Determine the (x, y) coordinate at the center of the cell enclosing the given text.  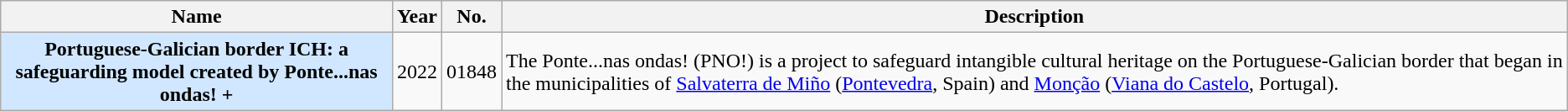
Year (417, 17)
No. (471, 17)
01848 (471, 71)
Name (197, 17)
Portuguese-Galician border ICH: a safeguarding model created by Ponte...nas ondas! + (197, 71)
Description (1034, 17)
2022 (417, 71)
